From the cell containing the given text, extract its center point as (x, y) coordinate. 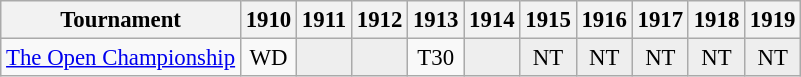
1911 (324, 20)
1917 (660, 20)
1915 (548, 20)
1910 (268, 20)
1914 (492, 20)
T30 (436, 58)
Tournament (121, 20)
1919 (773, 20)
1913 (436, 20)
1912 (379, 20)
1916 (604, 20)
The Open Championship (121, 58)
1918 (716, 20)
WD (268, 58)
